Output the [X, Y] coordinate of the center of the cell containing the given text.  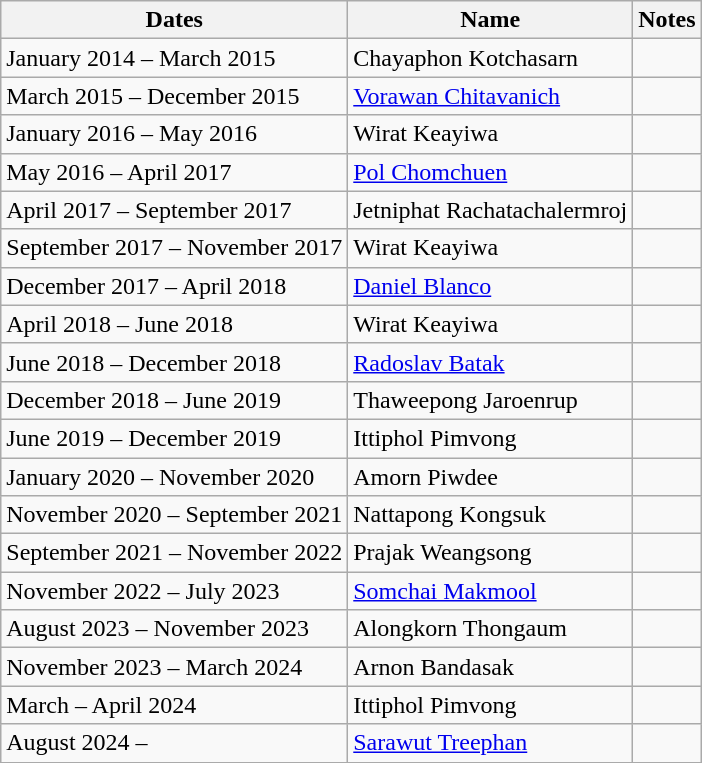
Alongkorn Thongaum [490, 629]
November 2022 – July 2023 [174, 591]
March 2015 – December 2015 [174, 96]
March – April 2024 [174, 705]
April 2017 – September 2017 [174, 210]
January 2014 – March 2015 [174, 58]
Dates [174, 20]
January 2016 – May 2016 [174, 134]
December 2018 – June 2019 [174, 400]
Sarawut Treephan [490, 743]
January 2020 – November 2020 [174, 477]
Nattapong Kongsuk [490, 515]
Amorn Piwdee [490, 477]
Name [490, 20]
Jetniphat Rachatachalermroj [490, 210]
June 2019 – December 2019 [174, 438]
December 2017 – April 2018 [174, 286]
Pol Chomchuen [490, 172]
September 2021 – November 2022 [174, 553]
August 2024 – [174, 743]
Arnon Bandasak [490, 667]
Daniel Blanco [490, 286]
November 2023 – March 2024 [174, 667]
Chayaphon Kotchasarn [490, 58]
Prajak Weangsong [490, 553]
Thaweepong Jaroenrup [490, 400]
September 2017 – November 2017 [174, 248]
June 2018 – December 2018 [174, 362]
Somchai Makmool [490, 591]
Notes [667, 20]
Vorawan Chitavanich [490, 96]
April 2018 – June 2018 [174, 324]
August 2023 – November 2023 [174, 629]
May 2016 – April 2017 [174, 172]
November 2020 – September 2021 [174, 515]
Radoslav Batak [490, 362]
